For the text-containing cell, return its midpoint in (X, Y) coordinate format. 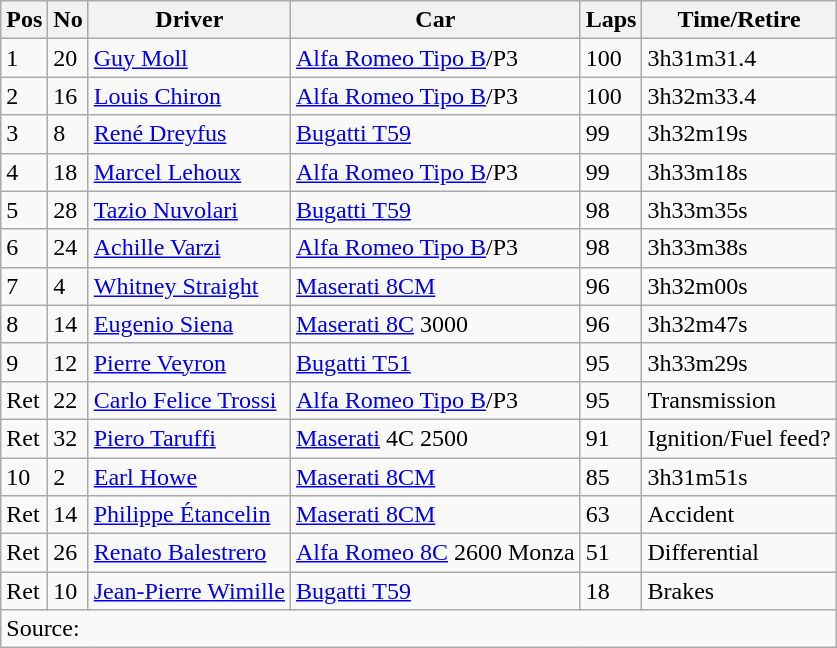
3h33m35s (739, 210)
28 (68, 210)
Philippe Étancelin (189, 515)
Car (435, 20)
Driver (189, 20)
Differential (739, 553)
3h32m00s (739, 286)
Louis Chiron (189, 96)
3h32m19s (739, 134)
Piero Taruffi (189, 438)
Pos (24, 20)
Accident (739, 515)
63 (611, 515)
No (68, 20)
Whitney Straight (189, 286)
Maserati 4C 2500 (435, 438)
Eugenio Siena (189, 324)
René Dreyfus (189, 134)
Pierre Veyron (189, 362)
22 (68, 400)
3h31m51s (739, 477)
16 (68, 96)
Achille Varzi (189, 248)
Bugatti T51 (435, 362)
Brakes (739, 591)
3h33m18s (739, 172)
Tazio Nuvolari (189, 210)
6 (24, 248)
Time/Retire (739, 20)
Jean-Pierre Wimille (189, 591)
Ignition/Fuel feed? (739, 438)
51 (611, 553)
Laps (611, 20)
20 (68, 58)
5 (24, 210)
24 (68, 248)
Source: (419, 629)
26 (68, 553)
Alfa Romeo 8C 2600 Monza (435, 553)
3h31m31.4 (739, 58)
91 (611, 438)
Carlo Felice Trossi (189, 400)
Renato Balestrero (189, 553)
12 (68, 362)
9 (24, 362)
85 (611, 477)
3h32m47s (739, 324)
3 (24, 134)
Guy Moll (189, 58)
Earl Howe (189, 477)
3h33m38s (739, 248)
1 (24, 58)
32 (68, 438)
7 (24, 286)
Transmission (739, 400)
Marcel Lehoux (189, 172)
3h33m29s (739, 362)
Maserati 8C 3000 (435, 324)
3h32m33.4 (739, 96)
